Identify which cell holds the provided text, then report its (x, y) central coordinate. 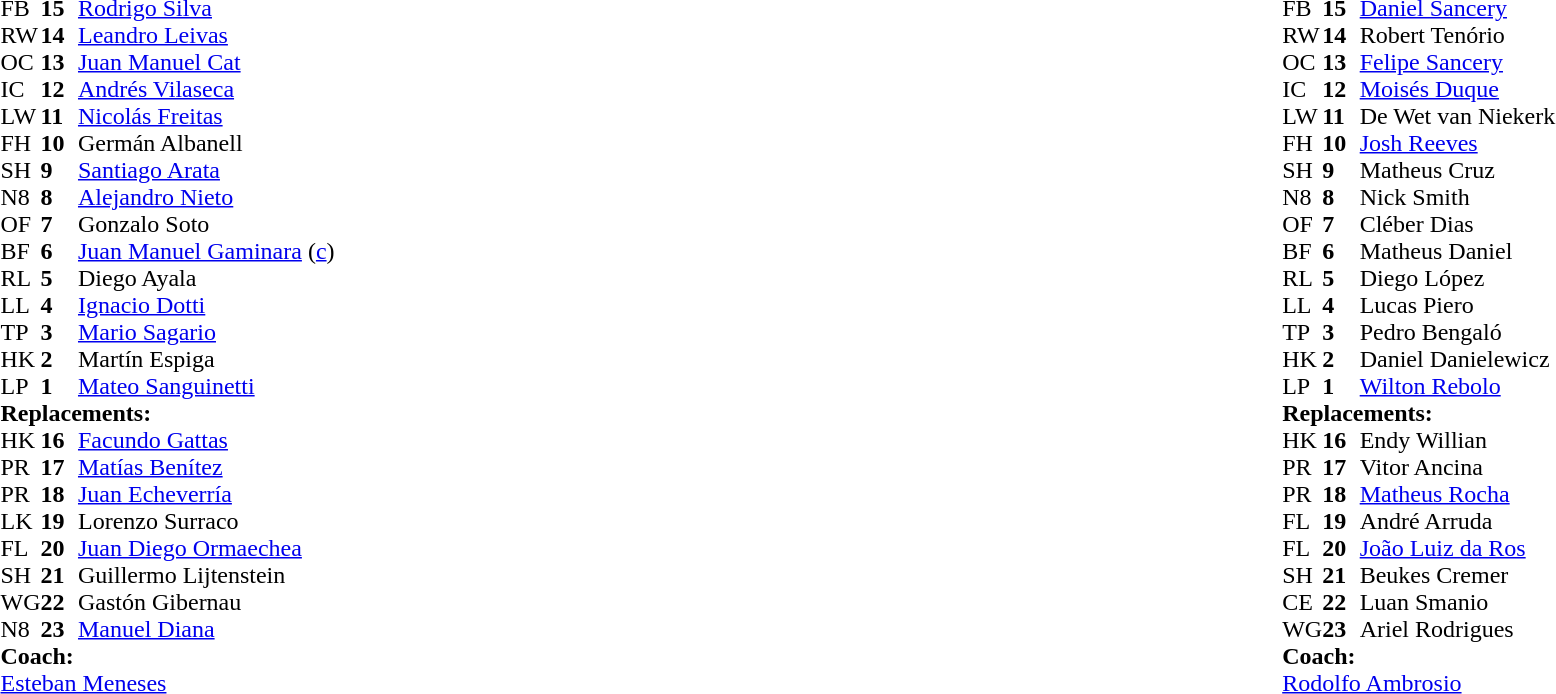
Matheus Rocha (1458, 494)
Moisés Duque (1458, 90)
Alejandro Nieto (206, 198)
Ignacio Dotti (206, 306)
Diego Ayala (206, 278)
Vitor Ancina (1458, 468)
Cléber Dias (1458, 224)
Matías Benítez (206, 468)
Juan Diego Ormaechea (206, 548)
CE (1302, 602)
André Arruda (1458, 522)
Beukes Cremer (1458, 576)
Matheus Cruz (1458, 170)
Juan Echeverría (206, 494)
Facundo Gattas (206, 440)
Matheus Daniel (1458, 252)
Diego López (1458, 278)
Felipe Sancery (1458, 62)
Germán Albanell (206, 144)
João Luiz da Ros (1458, 548)
LK (20, 522)
Wilton Rebolo (1458, 386)
Andrés Vilaseca (206, 90)
Santiago Arata (206, 170)
De Wet van Niekerk (1458, 116)
Luan Smanio (1458, 602)
Leandro Leivas (206, 36)
Martín Espiga (206, 360)
Manuel Diana (206, 630)
Juan Manuel Gaminara (c) (206, 252)
Nick Smith (1458, 198)
Gastón Gibernau (206, 602)
Mateo Sanguinetti (206, 386)
Juan Manuel Cat (206, 62)
Pedro Bengaló (1458, 332)
Gonzalo Soto (206, 224)
Guillermo Lijtenstein (206, 576)
Nicolás Freitas (206, 116)
Endy Willian (1458, 440)
Daniel Danielewicz (1458, 360)
Ariel Rodrigues (1458, 630)
Lorenzo Surraco (206, 522)
Josh Reeves (1458, 144)
Mario Sagario (206, 332)
Robert Tenório (1458, 36)
Lucas Piero (1458, 306)
